Search for the cell housing the specified text and yield its (x, y) center coordinate. 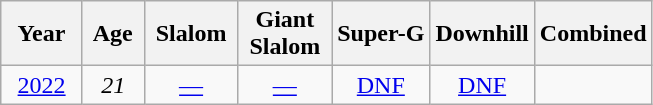
Age (113, 34)
Slalom (191, 34)
21 (113, 85)
Combined (593, 34)
Year (42, 34)
2022 (42, 85)
Giant Slalom (285, 34)
Super-G (381, 34)
Downhill (482, 34)
